Determine the [X, Y] coordinate at the center of the cell enclosing the given text.  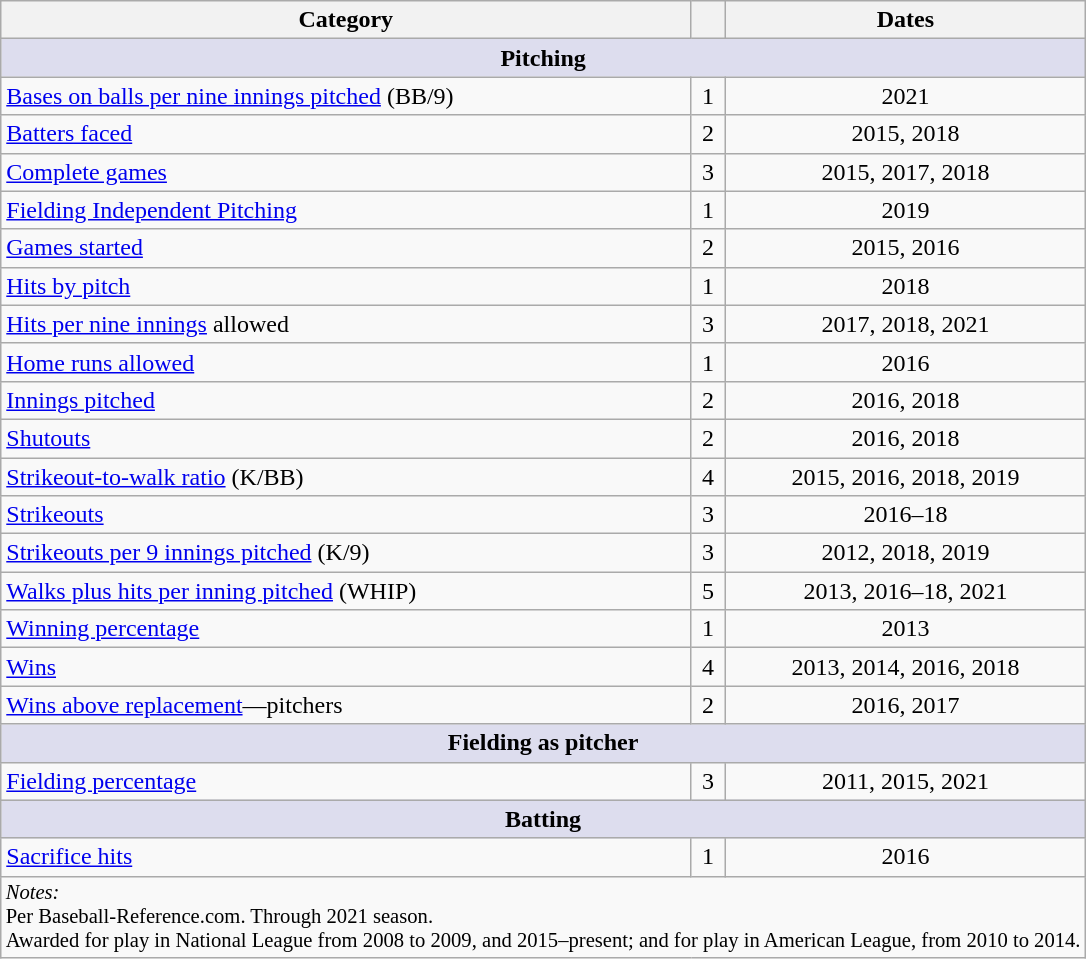
2018 [905, 286]
Games started [346, 248]
Innings pitched [346, 400]
Wins above replacement—pitchers [346, 705]
2019 [905, 210]
Fielding percentage [346, 781]
Pitching [544, 58]
2017, 2018, 2021 [905, 324]
2015, 2016, 2018, 2019 [905, 477]
Shutouts [346, 438]
2015, 2018 [905, 134]
2016, 2017 [905, 705]
Sacrifice hits [346, 857]
2021 [905, 96]
Wins [346, 667]
Strikeouts per 9 innings pitched (K/9) [346, 553]
Strikeout-to-walk ratio (K/BB) [346, 477]
2013, 2014, 2016, 2018 [905, 667]
Strikeouts [346, 515]
Hits by pitch [346, 286]
Batters faced [346, 134]
2013, 2016–18, 2021 [905, 591]
2011, 2015, 2021 [905, 781]
Bases on balls per nine innings pitched (BB/9) [346, 96]
Walks plus hits per inning pitched (WHIP) [346, 591]
2015, 2017, 2018 [905, 172]
2013 [905, 629]
2016–18 [905, 515]
Hits per nine innings allowed [346, 324]
Fielding Independent Pitching [346, 210]
Complete games [346, 172]
5 [708, 591]
2012, 2018, 2019 [905, 553]
Batting [544, 819]
Home runs allowed [346, 362]
Category [346, 20]
2015, 2016 [905, 248]
Winning percentage [346, 629]
Fielding as pitcher [544, 743]
Dates [905, 20]
